Pinpoint the cell where the given text exists, returning its (x, y) midpoint coordinate. 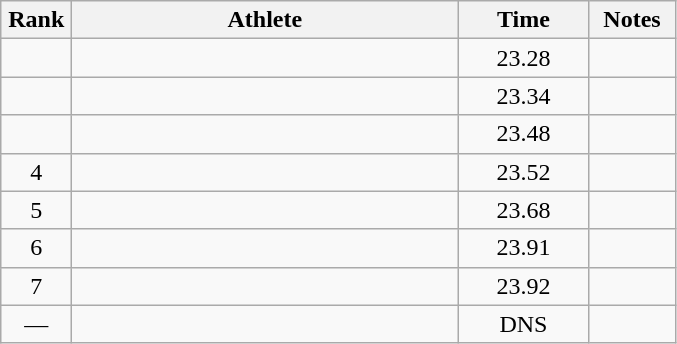
Time (524, 20)
23.48 (524, 134)
DNS (524, 324)
23.28 (524, 58)
Athlete (265, 20)
4 (36, 172)
5 (36, 210)
Notes (632, 20)
— (36, 324)
7 (36, 286)
23.34 (524, 96)
Rank (36, 20)
23.92 (524, 286)
23.91 (524, 248)
23.68 (524, 210)
6 (36, 248)
23.52 (524, 172)
